Identify which cell holds the provided text, then report its (x, y) central coordinate. 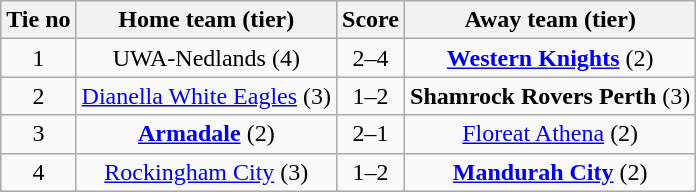
Dianella White Eagles (3) (206, 96)
Rockingham City (3) (206, 172)
2–4 (371, 58)
2–1 (371, 134)
Armadale (2) (206, 134)
Away team (tier) (550, 20)
4 (38, 172)
Mandurah City (2) (550, 172)
Western Knights (2) (550, 58)
Score (371, 20)
Shamrock Rovers Perth (3) (550, 96)
2 (38, 96)
Tie no (38, 20)
UWA-Nedlands (4) (206, 58)
Home team (tier) (206, 20)
Floreat Athena (2) (550, 134)
1 (38, 58)
3 (38, 134)
